For the text-containing cell, return its midpoint in (x, y) coordinate format. 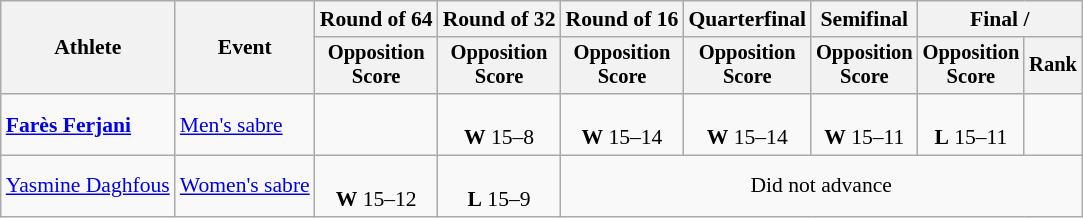
L 15–9 (500, 186)
Round of 64 (376, 19)
Men's sabre (245, 124)
W 15–11 (864, 124)
Event (245, 48)
Final / (1000, 19)
L 15–11 (972, 124)
W 15–8 (500, 124)
Did not advance (822, 186)
Semifinal (864, 19)
Round of 32 (500, 19)
Rank (1053, 66)
Quarterfinal (747, 19)
W 15–12 (376, 186)
Yasmine Daghfous (88, 186)
Farès Ferjani (88, 124)
Women's sabre (245, 186)
Round of 16 (622, 19)
Athlete (88, 48)
